Extract the [x, y] coordinate from the center of the cell holding the provided text.  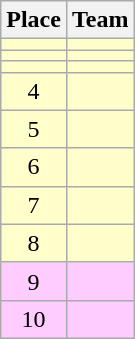
7 [34, 205]
5 [34, 129]
Team [100, 20]
Place [34, 20]
6 [34, 167]
10 [34, 319]
8 [34, 243]
9 [34, 281]
4 [34, 91]
